Capture the cell that displays the provided text and extract its [X, Y] central coordinate. 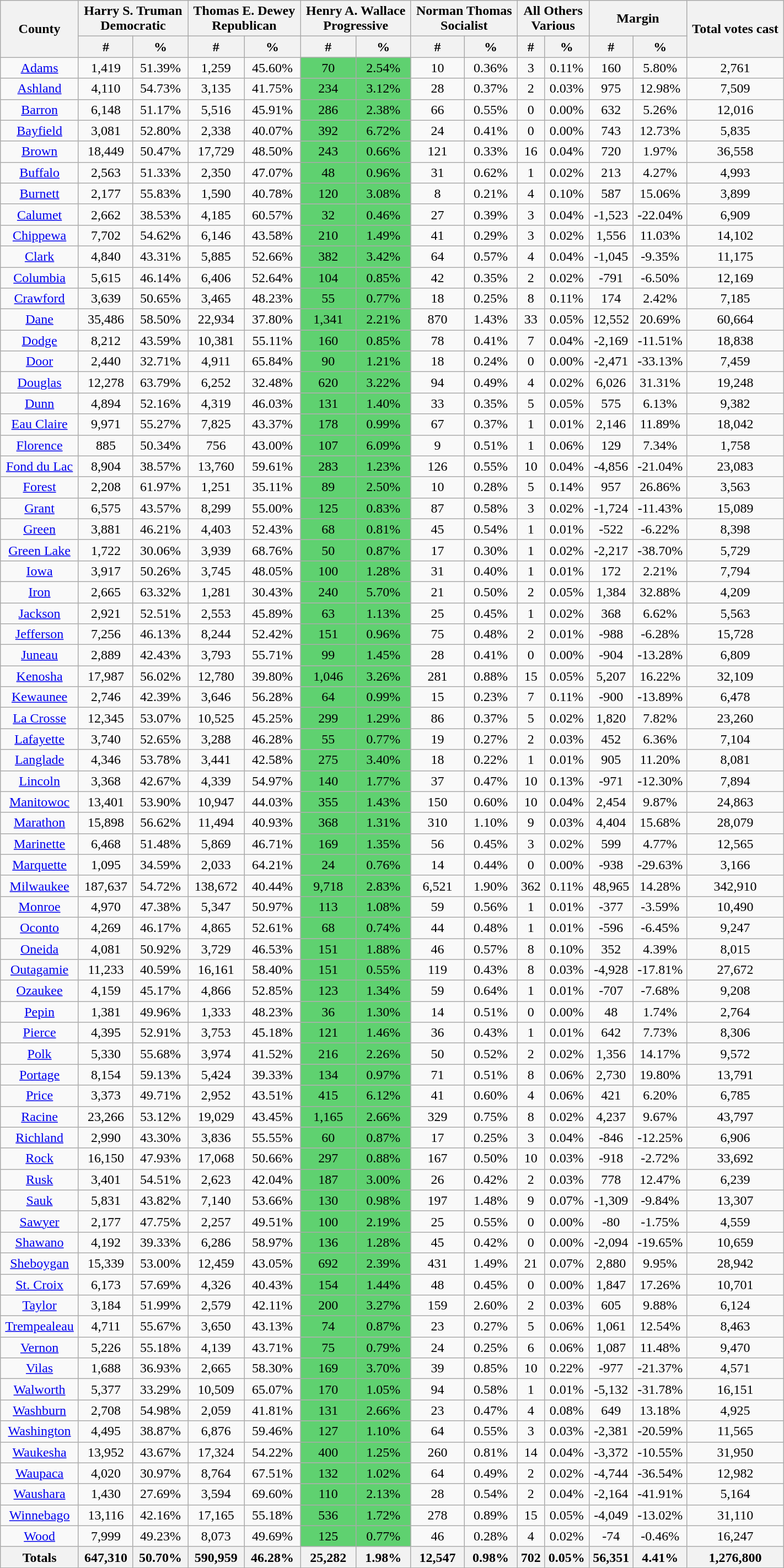
110 [328, 1494]
Waukesha [40, 1452]
1.35% [383, 844]
70 [328, 68]
6,809 [735, 655]
3,646 [216, 697]
-21.04% [661, 466]
632 [611, 110]
16,150 [106, 1159]
Fond du Lac [40, 466]
45.17% [160, 991]
-2,471 [611, 362]
-21.37% [661, 1368]
3,836 [216, 1138]
51.33% [160, 173]
2,921 [106, 613]
32 [328, 214]
1.97% [661, 152]
6,406 [216, 277]
3,753 [216, 1033]
13.18% [661, 1410]
9.87% [661, 802]
-9.35% [661, 256]
3.00% [383, 1179]
74 [328, 1327]
53.90% [160, 802]
12,345 [106, 718]
Pepin [40, 1012]
7,256 [106, 634]
0.64% [491, 991]
0.83% [383, 508]
15,089 [735, 508]
16.22% [661, 676]
3,650 [216, 1327]
69.60% [272, 1494]
-2,164 [611, 1494]
49.51% [272, 1221]
50.47% [160, 152]
-1,045 [611, 256]
-1,724 [611, 508]
8,073 [216, 1536]
-988 [611, 634]
Douglas [40, 382]
19,248 [735, 382]
4,559 [735, 1221]
53.00% [160, 1263]
3,465 [216, 299]
975 [611, 89]
9.67% [661, 1117]
1.02% [383, 1473]
35,486 [106, 320]
134 [328, 1075]
3.08% [383, 193]
Marinette [40, 844]
47.93% [160, 1159]
37 [438, 781]
4,081 [106, 949]
4,269 [106, 928]
36.93% [160, 1368]
8,154 [106, 1075]
8,306 [735, 1033]
6.20% [661, 1096]
14,102 [735, 235]
Lincoln [40, 781]
4,192 [106, 1242]
1.44% [383, 1285]
197 [438, 1200]
-900 [611, 697]
58.40% [272, 970]
46.03% [272, 403]
957 [611, 487]
Henry A. WallaceProgressive [356, 19]
12.47% [661, 1179]
46.17% [160, 928]
297 [328, 1159]
4,185 [216, 214]
-31.78% [661, 1389]
55.83% [160, 193]
28,942 [735, 1263]
Oneida [40, 949]
13,401 [106, 802]
90 [328, 362]
63 [328, 613]
2,746 [106, 697]
14.17% [661, 1054]
127 [328, 1431]
-4,744 [611, 1473]
46.14% [160, 277]
89 [328, 487]
11,494 [216, 823]
5.26% [661, 110]
140 [328, 781]
64.21% [272, 865]
13,791 [735, 1075]
278 [438, 1515]
870 [438, 320]
52.61% [272, 928]
-4,049 [611, 1515]
10,525 [216, 718]
756 [216, 445]
-5,132 [611, 1389]
Jackson [40, 613]
178 [328, 424]
43.59% [160, 341]
45.25% [272, 718]
8,299 [216, 508]
43.67% [160, 1452]
51.99% [160, 1306]
53.66% [272, 1200]
43.13% [272, 1327]
7,825 [216, 424]
3.40% [383, 760]
-2,169 [611, 341]
119 [438, 970]
-29.63% [661, 865]
58.50% [160, 320]
-6.45% [661, 928]
46.13% [160, 634]
1,087 [611, 1348]
Columbia [40, 277]
-522 [611, 529]
43.00% [272, 445]
3,740 [106, 739]
8,764 [216, 1473]
Juneau [40, 655]
1,430 [106, 1494]
4,346 [106, 760]
5,831 [106, 1200]
10,490 [735, 907]
3.27% [383, 1306]
50.97% [272, 907]
1,356 [611, 1054]
67 [438, 424]
1.77% [383, 781]
42.67% [160, 781]
12.98% [661, 89]
0.44% [491, 865]
Washington [40, 1431]
5.70% [383, 592]
87 [438, 508]
0.56% [491, 907]
37.80% [272, 320]
18,449 [106, 152]
42.43% [160, 655]
136 [328, 1242]
113 [328, 907]
43.82% [160, 1200]
Jefferson [40, 634]
30.43% [272, 592]
3,184 [106, 1306]
0.14% [567, 487]
Walworth [40, 1389]
47.07% [272, 173]
17,068 [216, 1159]
11,565 [735, 1431]
41.52% [272, 1054]
159 [438, 1306]
-596 [611, 928]
0.62% [491, 173]
5,729 [735, 550]
1,333 [216, 1012]
-80 [611, 1221]
Total votes cast [735, 29]
431 [438, 1263]
60.57% [272, 214]
-977 [611, 1368]
15,339 [106, 1263]
15.68% [661, 823]
-11.43% [661, 508]
-1,309 [611, 1200]
42 [438, 277]
4,319 [216, 403]
63.79% [160, 382]
Crawford [40, 299]
51.17% [160, 110]
620 [328, 382]
452 [611, 739]
43.37% [272, 424]
52.85% [272, 991]
4,925 [735, 1410]
43.58% [272, 235]
52.66% [272, 256]
15,898 [106, 823]
4,403 [216, 529]
2,623 [216, 1179]
30.06% [160, 550]
52.51% [160, 613]
-10.55% [661, 1452]
2,708 [106, 1410]
342,910 [735, 886]
Ashland [40, 89]
55.00% [272, 508]
590,959 [216, 1557]
9,470 [735, 1348]
1.88% [383, 949]
154 [328, 1285]
Green [40, 529]
Thomas E. DeweyRepublican [245, 19]
-4,928 [611, 970]
49.96% [160, 1012]
2,257 [216, 1221]
213 [611, 173]
1,590 [216, 193]
2,889 [106, 655]
17,987 [106, 676]
4,970 [106, 907]
1.90% [491, 886]
415 [328, 1096]
-74 [611, 1536]
-11.51% [661, 341]
38.87% [160, 1431]
Sauk [40, 1200]
12,552 [611, 320]
1,556 [611, 235]
27,672 [735, 970]
1,820 [611, 718]
Marquette [40, 865]
25,282 [328, 1557]
4,326 [216, 1285]
Dane [40, 320]
7.73% [661, 1033]
52.64% [272, 277]
-971 [611, 781]
3,401 [106, 1179]
-13.02% [661, 1515]
3,135 [216, 89]
42.11% [272, 1306]
8,015 [735, 949]
44.03% [272, 802]
-3.59% [661, 907]
2,563 [106, 173]
49.23% [160, 1536]
107 [328, 445]
40.43% [272, 1285]
9,382 [735, 403]
9.88% [661, 1306]
0.24% [491, 362]
Dodge [40, 341]
45.89% [272, 613]
Rusk [40, 1179]
54.51% [160, 1179]
743 [611, 131]
3.22% [383, 382]
23,266 [106, 1117]
65.84% [272, 362]
-2,217 [611, 550]
Green Lake [40, 550]
1.21% [383, 362]
39.80% [272, 676]
1.74% [661, 1012]
3,081 [106, 131]
216 [328, 1054]
50.70% [160, 1557]
-12.30% [661, 781]
3,441 [216, 760]
2.83% [383, 886]
46.21% [160, 529]
45.91% [272, 110]
2.60% [491, 1306]
6,876 [216, 1431]
6,909 [735, 214]
4.27% [661, 173]
54.98% [160, 1410]
299 [328, 718]
3,939 [216, 550]
52.42% [272, 634]
4.39% [661, 949]
2,952 [216, 1096]
Dunn [40, 403]
18,838 [735, 341]
13,952 [106, 1452]
575 [611, 403]
2,440 [106, 362]
5,347 [216, 907]
Shawano [40, 1242]
12,780 [216, 676]
-0.46% [661, 1536]
4,866 [216, 991]
11.89% [661, 424]
0.39% [491, 214]
55.55% [272, 1138]
12.54% [661, 1327]
129 [611, 445]
362 [530, 886]
2.54% [383, 68]
Marathon [40, 823]
50.92% [160, 949]
1.46% [383, 1033]
59.61% [272, 466]
-3,372 [611, 1452]
3,729 [216, 949]
50.34% [160, 445]
0.21% [491, 193]
-4,856 [611, 466]
10,509 [216, 1389]
7.82% [661, 718]
Waushara [40, 1494]
Vilas [40, 1368]
-13.28% [661, 655]
5,226 [106, 1348]
-6.50% [661, 277]
4,894 [106, 403]
1.08% [383, 907]
23,083 [735, 466]
48,965 [611, 886]
Florence [40, 445]
210 [328, 235]
12,278 [106, 382]
6,239 [735, 1179]
County [40, 29]
5,885 [216, 256]
-2.72% [661, 1159]
12,169 [735, 277]
1,281 [216, 592]
0.30% [491, 550]
-2,094 [611, 1242]
53.78% [160, 760]
Vernon [40, 1348]
283 [328, 466]
2,761 [735, 68]
47.38% [160, 907]
5.80% [661, 68]
15,728 [735, 634]
692 [328, 1263]
9,971 [106, 424]
31,110 [735, 1515]
778 [611, 1179]
28,079 [735, 823]
0.08% [567, 1410]
Burnett [40, 193]
17.26% [661, 1285]
43.31% [160, 256]
1,165 [328, 1117]
La Crosse [40, 718]
-2,381 [611, 1431]
-707 [611, 991]
Racine [40, 1117]
12,982 [735, 1473]
3,745 [216, 571]
24,863 [735, 802]
1,722 [106, 550]
50.66% [272, 1159]
167 [438, 1159]
329 [438, 1117]
63.32% [160, 592]
60,664 [735, 320]
41.81% [272, 1410]
2.50% [383, 487]
6.62% [661, 613]
43.57% [160, 508]
-9.84% [661, 1200]
58.30% [272, 1368]
3,899 [735, 193]
-6.28% [661, 634]
59.46% [272, 1431]
6.13% [661, 403]
14.28% [661, 886]
Price [40, 1096]
720 [611, 152]
4,711 [106, 1327]
0.66% [383, 152]
Kewaunee [40, 697]
40.44% [272, 886]
Kenosha [40, 676]
Norman ThomasSocialist [464, 19]
4,159 [106, 991]
2,880 [611, 1263]
Polk [40, 1054]
40.78% [272, 193]
55.67% [160, 1327]
50.26% [160, 571]
174 [611, 299]
2,764 [735, 1012]
13,307 [735, 1200]
Margin [638, 19]
40.59% [160, 970]
-12.25% [661, 1138]
0.79% [383, 1348]
-1.75% [661, 1221]
7,459 [735, 362]
47.75% [160, 1221]
5,835 [735, 131]
0.74% [383, 928]
5,615 [106, 277]
26 [438, 1179]
10,381 [216, 341]
Forest [40, 487]
2,350 [216, 173]
8,904 [106, 466]
3.42% [383, 256]
-41.91% [661, 1494]
71 [438, 1075]
-36.54% [661, 1473]
3,368 [106, 781]
0.36% [491, 68]
27.69% [160, 1494]
Door [40, 362]
7,104 [735, 739]
27 [438, 214]
6,478 [735, 697]
3,639 [106, 299]
10,659 [735, 1242]
1,259 [216, 68]
Trempealeau [40, 1327]
1,095 [106, 865]
200 [328, 1306]
6,521 [438, 886]
42.39% [160, 697]
48.50% [272, 152]
8,398 [735, 529]
55.11% [272, 341]
4,495 [106, 1431]
68.76% [272, 550]
392 [328, 131]
12.73% [661, 131]
32,109 [735, 676]
45.18% [272, 1033]
1.31% [383, 823]
7,509 [735, 89]
45.60% [272, 68]
9.95% [661, 1263]
4,237 [611, 1117]
5,164 [735, 1494]
-791 [611, 277]
Chippewa [40, 235]
31,950 [735, 1452]
32.71% [160, 362]
48.05% [272, 571]
Monroe [40, 907]
400 [328, 1452]
6,575 [106, 508]
Harry S. TrumanDemocratic [133, 19]
2,208 [106, 487]
Washburn [40, 1410]
49.69% [272, 1536]
1.13% [383, 613]
43.05% [272, 1263]
41.75% [272, 89]
9,208 [735, 991]
1.48% [491, 1200]
3,563 [735, 487]
7,185 [735, 299]
0.97% [383, 1075]
286 [328, 110]
Barron [40, 110]
67.51% [272, 1473]
53.07% [160, 718]
-846 [611, 1138]
6,468 [106, 844]
536 [328, 1515]
Grant [40, 508]
1,419 [106, 68]
44 [438, 928]
0.13% [567, 781]
310 [438, 823]
8,244 [216, 634]
43.30% [160, 1138]
56 [438, 844]
34.59% [160, 865]
0.52% [491, 1054]
5,516 [216, 110]
18,042 [735, 424]
11.03% [661, 235]
7,794 [735, 571]
243 [328, 152]
2,990 [106, 1138]
4,911 [216, 362]
352 [611, 949]
Winnebago [40, 1515]
-22.04% [661, 214]
1,276,800 [735, 1557]
4,139 [216, 1348]
19 [438, 739]
35.11% [272, 487]
0.89% [491, 1515]
1,758 [735, 445]
16,161 [216, 970]
78 [438, 341]
138,672 [216, 886]
Taylor [40, 1306]
99 [328, 655]
281 [438, 676]
9,247 [735, 928]
Clark [40, 256]
Portage [40, 1075]
0.29% [491, 235]
2,454 [611, 802]
6,026 [611, 382]
Bayfield [40, 131]
6.09% [383, 445]
2,553 [216, 613]
647,310 [106, 1557]
-7.68% [661, 991]
885 [106, 445]
2,338 [216, 131]
2,146 [611, 424]
7,140 [216, 1200]
46.71% [272, 844]
3,917 [106, 571]
49.71% [160, 1096]
5,563 [735, 613]
36,558 [735, 152]
40.07% [272, 131]
2.38% [383, 110]
8,081 [735, 760]
3,288 [216, 739]
19,029 [216, 1117]
43.71% [272, 1348]
1.25% [383, 1452]
6.36% [661, 739]
605 [611, 1306]
0.76% [383, 865]
4,209 [735, 592]
0.46% [383, 214]
11.48% [661, 1348]
Manitowoc [40, 802]
32.48% [272, 382]
Ozaukee [40, 991]
39 [438, 1368]
6,146 [216, 235]
2,662 [106, 214]
52.91% [160, 1033]
26.86% [661, 487]
5,377 [106, 1389]
-19.65% [661, 1242]
59.13% [160, 1075]
3.12% [383, 89]
-17.81% [661, 970]
3.70% [383, 1368]
46.53% [272, 949]
33.29% [160, 1389]
421 [611, 1096]
57.69% [160, 1285]
54.62% [160, 235]
Iron [40, 592]
170 [328, 1389]
-38.70% [661, 550]
10,947 [216, 802]
1,847 [611, 1285]
2,730 [611, 1075]
12,016 [735, 110]
7,894 [735, 781]
Outagamie [40, 970]
-377 [611, 907]
33,692 [735, 1159]
Calumet [40, 214]
3.26% [383, 676]
12,565 [735, 844]
Sheboygan [40, 1263]
4,993 [735, 173]
42.04% [272, 1179]
2,033 [216, 865]
17,729 [216, 152]
702 [530, 1557]
4,339 [216, 781]
6.72% [383, 131]
Totals [40, 1557]
4.41% [661, 1557]
55.27% [160, 424]
5,869 [216, 844]
12,459 [216, 1263]
104 [328, 277]
15.06% [661, 193]
6 [530, 1348]
All OthersVarious [553, 19]
Wood [40, 1536]
-13.89% [661, 697]
60 [328, 1138]
4,110 [106, 89]
43.45% [272, 1117]
Rock [40, 1159]
2.39% [383, 1263]
2,059 [216, 1410]
52.43% [272, 529]
5,330 [106, 1054]
9,572 [735, 1054]
-1,523 [611, 214]
1,341 [328, 320]
55.71% [272, 655]
1.29% [383, 718]
22,934 [216, 320]
54.72% [160, 886]
Adams [40, 68]
66 [438, 110]
0.75% [491, 1117]
Langlade [40, 760]
-904 [611, 655]
Eau Claire [40, 424]
51.39% [160, 68]
11,233 [106, 970]
-33.13% [661, 362]
3,974 [216, 1054]
38.57% [160, 466]
4,395 [106, 1033]
6,906 [735, 1138]
Lafayette [40, 739]
55.68% [160, 1054]
7,702 [106, 235]
4,571 [735, 1368]
1,046 [328, 676]
5,424 [216, 1075]
3,594 [216, 1494]
Waupaca [40, 1473]
-6.22% [661, 529]
10,701 [735, 1285]
43.51% [272, 1096]
1.23% [383, 466]
7,999 [106, 1536]
0.40% [491, 571]
1,381 [106, 1012]
5,207 [611, 676]
52.16% [160, 403]
2,579 [216, 1306]
32.88% [661, 592]
16,247 [735, 1536]
130 [328, 1200]
2.13% [383, 1494]
150 [438, 802]
56.62% [160, 823]
6,124 [735, 1306]
40.93% [272, 823]
86 [438, 718]
13,760 [216, 466]
30.97% [160, 1473]
53.12% [160, 1117]
240 [328, 592]
3,881 [106, 529]
649 [611, 1410]
Oconto [40, 928]
6,173 [106, 1285]
6.12% [383, 1096]
172 [611, 571]
52.65% [160, 739]
120 [328, 193]
3,793 [216, 655]
20.69% [661, 320]
23,260 [735, 718]
42.58% [272, 760]
8,212 [106, 341]
56.28% [272, 697]
6,252 [216, 382]
Sawyer [40, 1221]
1.30% [383, 1012]
19.80% [661, 1075]
642 [611, 1033]
52.80% [160, 131]
Brown [40, 152]
187 [328, 1179]
355 [328, 802]
11.20% [661, 760]
54.73% [160, 89]
234 [328, 89]
382 [328, 256]
260 [438, 1452]
4,840 [106, 256]
12,547 [438, 1557]
6,785 [735, 1096]
61.97% [160, 487]
Milwaukee [40, 886]
2.42% [661, 299]
31.31% [661, 382]
38.53% [160, 214]
8,463 [735, 1327]
4,404 [611, 823]
9,718 [328, 886]
0.33% [491, 152]
1,384 [611, 592]
1,251 [216, 487]
13,116 [106, 1515]
3,373 [106, 1096]
2.26% [383, 1054]
11,175 [735, 256]
275 [328, 760]
-20.59% [661, 1431]
43,797 [735, 1117]
Pierce [40, 1033]
1.40% [383, 403]
1.34% [383, 991]
56.02% [160, 676]
16 [530, 152]
-918 [611, 1159]
4,865 [216, 928]
1,688 [106, 1368]
3,166 [735, 865]
4.77% [661, 844]
132 [328, 1473]
-938 [611, 865]
65.07% [272, 1389]
1.45% [383, 655]
1.72% [383, 1515]
123 [328, 991]
Iowa [40, 571]
905 [611, 760]
54.97% [272, 781]
1.05% [383, 1389]
Richland [40, 1138]
56,351 [611, 1557]
587 [611, 193]
187,637 [106, 886]
7.34% [661, 445]
126 [438, 466]
St. Croix [40, 1285]
58.97% [272, 1242]
16,151 [735, 1389]
0.23% [491, 697]
17,165 [216, 1515]
50.65% [160, 299]
6,286 [216, 1242]
42.16% [160, 1515]
54.22% [272, 1452]
4,020 [106, 1473]
599 [611, 844]
1.98% [383, 1557]
1,061 [611, 1327]
2.19% [383, 1221]
6,148 [106, 110]
17,324 [216, 1452]
Buffalo [40, 173]
51.48% [160, 844]
